Locate the cell with the specified text and output its (X, Y) center coordinate. 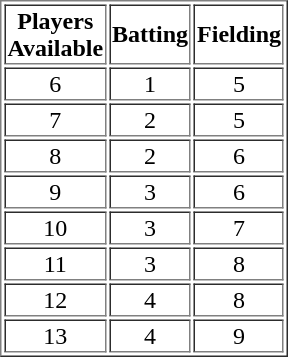
Fielding (239, 34)
1 (150, 84)
Players Available (55, 34)
12 (55, 300)
Batting (150, 34)
11 (55, 264)
13 (55, 336)
10 (55, 228)
